Locate the cell with the specified text and output its (x, y) center coordinate. 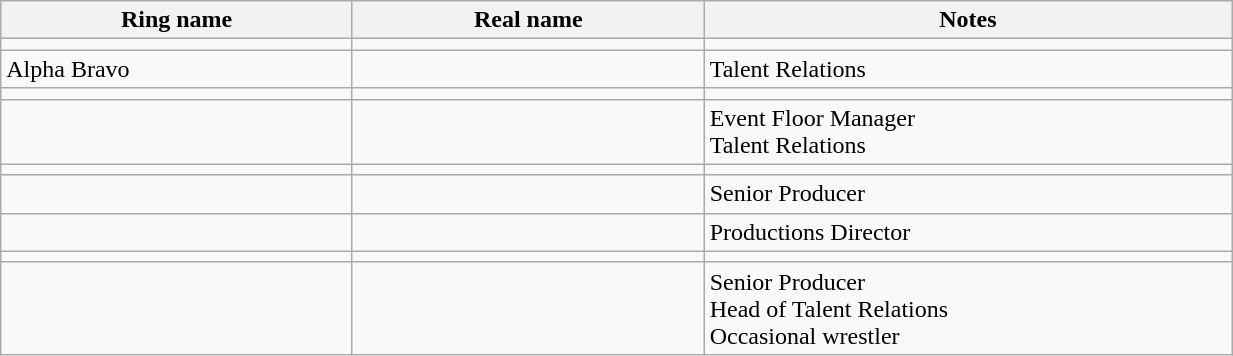
Ring name (177, 20)
Senior ProducerHead of Talent RelationsOccasional wrestler (968, 308)
Alpha Bravo (177, 69)
Senior Producer (968, 194)
Real name (528, 20)
Event Floor Manager Talent Relations (968, 132)
Talent Relations (968, 69)
Notes (968, 20)
Productions Director (968, 232)
